Output the (X, Y) coordinate of the center of the cell containing the given text.  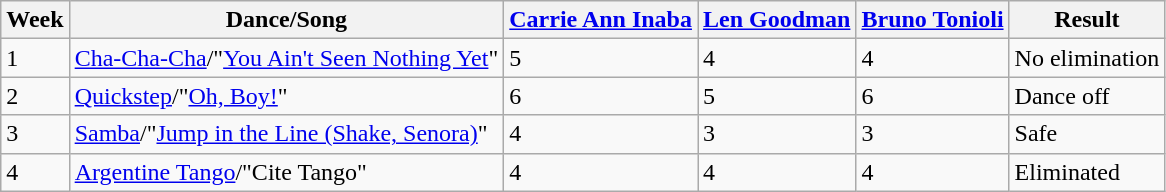
Week (35, 20)
Eliminated (1087, 172)
Quickstep/"Oh, Boy!" (286, 96)
1 (35, 58)
No elimination (1087, 58)
Argentine Tango/"Cite Tango" (286, 172)
Len Goodman (777, 20)
Carrie Ann Inaba (601, 20)
Safe (1087, 134)
Bruno Tonioli (932, 20)
2 (35, 96)
Result (1087, 20)
Dance/Song (286, 20)
Cha-Cha-Cha/"You Ain't Seen Nothing Yet" (286, 58)
Dance off (1087, 96)
Samba/"Jump in the Line (Shake, Senora)" (286, 134)
